Determine the (X, Y) coordinate at the center of the cell enclosing the given text.  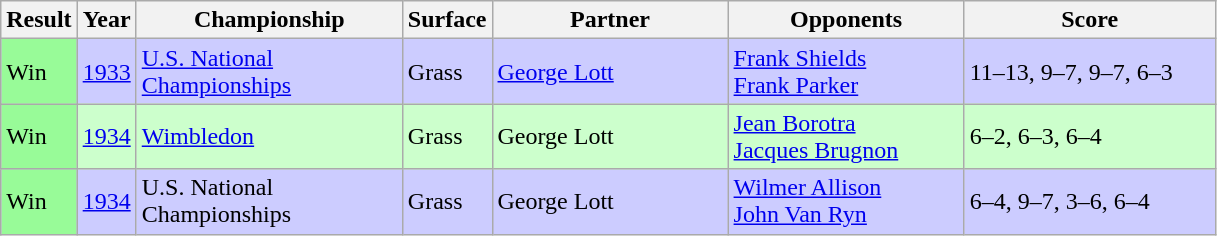
Year (106, 20)
Opponents (846, 20)
Wimbledon (269, 136)
Wilmer Allison John Van Ryn (846, 202)
6–4, 9–7, 3–6, 6–4 (1090, 202)
Frank Shields Frank Parker (846, 72)
11–13, 9–7, 9–7, 6–3 (1090, 72)
Jean Borotra Jacques Brugnon (846, 136)
1933 (106, 72)
Championship (269, 20)
Result (39, 20)
Surface (447, 20)
Partner (610, 20)
6–2, 6–3, 6–4 (1090, 136)
Score (1090, 20)
